Capture the cell that displays the provided text and extract its [X, Y] central coordinate. 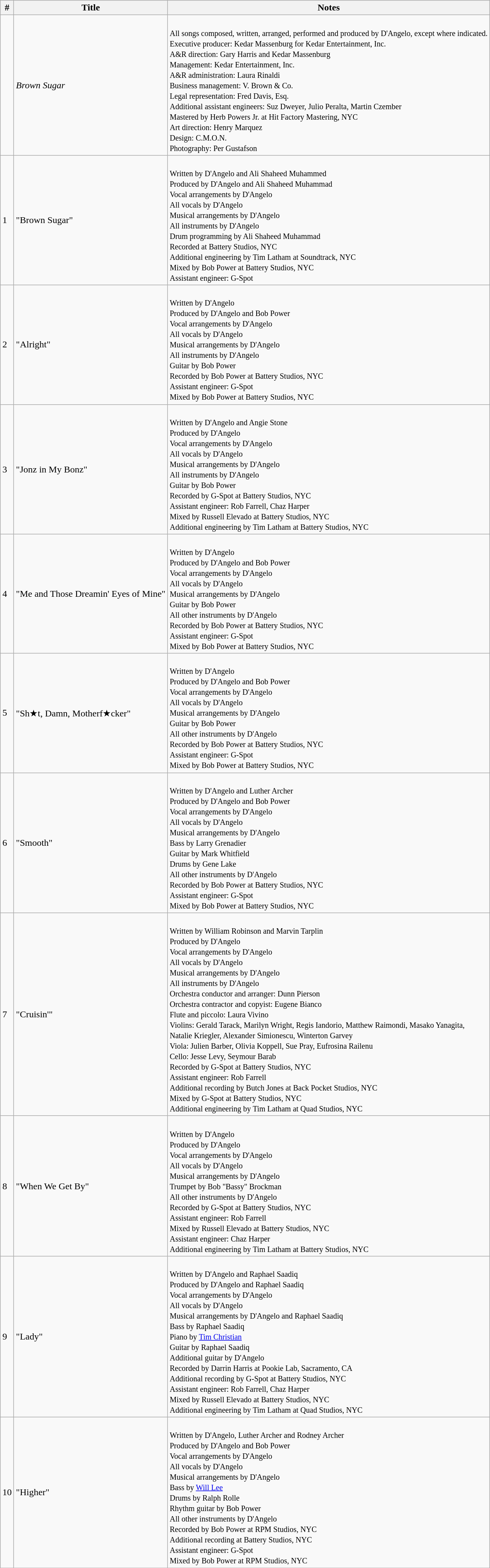
8 [7, 1186]
"When We Get By" [91, 1186]
Title [91, 8]
"Sh★t, Damn, Motherf★cker" [91, 713]
"Smooth" [91, 843]
"Jonz in My Bonz" [91, 469]
2 [7, 345]
"Me and Those Dreamin' Eyes of Mine" [91, 594]
10 [7, 1492]
4 [7, 594]
Brown Sugar [91, 85]
3 [7, 469]
# [7, 8]
"Alright" [91, 345]
"Brown Sugar" [91, 220]
9 [7, 1336]
7 [7, 1014]
"Higher" [91, 1492]
Notes [329, 8]
"Cruisin'" [91, 1014]
6 [7, 843]
5 [7, 713]
"Lady" [91, 1336]
1 [7, 220]
